Locate the cell with the specified text and output its (x, y) center coordinate. 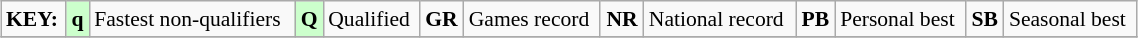
SB (985, 19)
NR (622, 19)
Q (309, 19)
GR (442, 19)
PB (816, 19)
Games record (532, 19)
Fastest non-qualifiers (192, 19)
q (78, 19)
Seasonal best (1070, 19)
KEY: (34, 19)
National record (720, 19)
Qualified (371, 19)
Personal best (900, 19)
